Capture the cell that displays the provided text and extract its (X, Y) central coordinate. 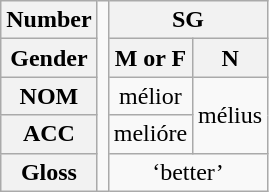
melióre (150, 134)
mélior (150, 96)
mélius (230, 115)
Gloss (49, 172)
M or F (150, 58)
SG (188, 20)
‘better’ (188, 172)
N (230, 58)
Gender (49, 58)
NOM (49, 96)
Number (49, 20)
ACC (49, 134)
